Return [x, y] of the center of cell containing provided text 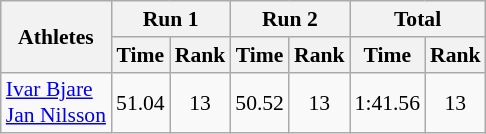
1:41.56 [388, 102]
Athletes [56, 36]
Run 2 [290, 19]
51.04 [140, 102]
Ivar BjareJan Nilsson [56, 102]
50.52 [260, 102]
Run 1 [170, 19]
Total [418, 19]
